Return (x, y) of the center of cell containing provided text 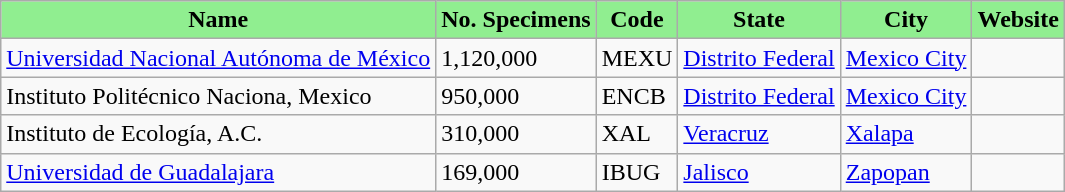
City (906, 20)
Instituto de Ecología, A.C. (218, 134)
310,000 (516, 134)
169,000 (516, 172)
Name (218, 20)
State (759, 20)
Jalisco (759, 172)
ENCB (637, 96)
Veracruz (759, 134)
950,000 (516, 96)
Universidad de Guadalajara (218, 172)
IBUG (637, 172)
Universidad Nacional Autónoma de México (218, 58)
Instituto Politécnico Naciona, Mexico (218, 96)
XAL (637, 134)
Website (1018, 20)
Xalapa (906, 134)
Code (637, 20)
MEXU (637, 58)
No. Specimens (516, 20)
Zapopan (906, 172)
1,120,000 (516, 58)
